Scan for the cell matching the given text and deliver its [x, y] coordinate at center. 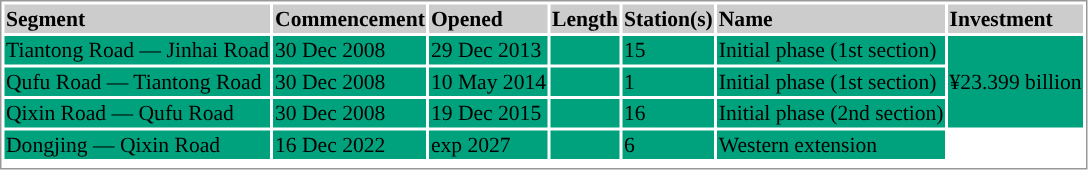
exp 2027 [488, 144]
6 [668, 144]
15 [668, 50]
Opened [488, 18]
Qixin Road — Qufu Road [137, 113]
Western extension [831, 144]
Investment [1016, 18]
Segment [137, 18]
16 Dec 2022 [350, 144]
29 Dec 2013 [488, 50]
Station(s) [668, 18]
Qufu Road — Tiantong Road [137, 82]
1 [668, 82]
10 May 2014 [488, 82]
Initial phase (2nd section) [831, 113]
16 [668, 113]
¥23.399 billion [1016, 82]
Name [831, 18]
19 Dec 2015 [488, 113]
Tiantong Road — Jinhai Road [137, 50]
Commencement [350, 18]
Length [586, 18]
Dongjing — Qixin Road [137, 144]
